Find where the given text appears and provide that cell's center as (X, Y) coordinate. 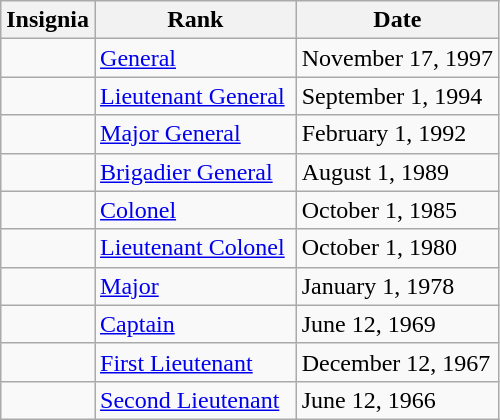
September 1, 1994 (397, 96)
First Lieutenant (196, 362)
Colonel (196, 210)
June 12, 1969 (397, 324)
October 1, 1980 (397, 248)
Lieutenant Colonel (196, 248)
Major General (196, 134)
December 12, 1967 (397, 362)
June 12, 1966 (397, 400)
Captain (196, 324)
Insignia (48, 20)
Date (397, 20)
January 1, 1978 (397, 286)
Major (196, 286)
August 1, 1989 (397, 172)
Lieutenant General (196, 96)
October 1, 1985 (397, 210)
Rank (196, 20)
November 17, 1997 (397, 58)
February 1, 1992 (397, 134)
Brigadier General (196, 172)
General (196, 58)
Second Lieutenant (196, 400)
